Find where the given text appears and provide that cell's center as [x, y] coordinate. 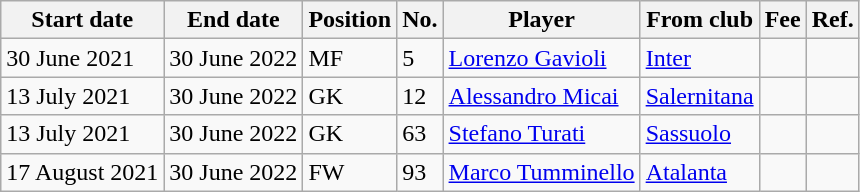
Atalanta [700, 172]
Marco Tumminello [542, 172]
Stefano Turati [542, 134]
5 [420, 58]
Lorenzo Gavioli [542, 58]
Ref. [832, 20]
Fee [782, 20]
Start date [82, 20]
Inter [700, 58]
12 [420, 96]
FW [350, 172]
MF [350, 58]
From club [700, 20]
17 August 2021 [82, 172]
No. [420, 20]
Player [542, 20]
63 [420, 134]
93 [420, 172]
Position [350, 20]
Salernitana [700, 96]
Alessandro Micai [542, 96]
Sassuolo [700, 134]
30 June 2021 [82, 58]
End date [234, 20]
